Extract the (x, y) coordinate from the center of the cell holding the provided text.  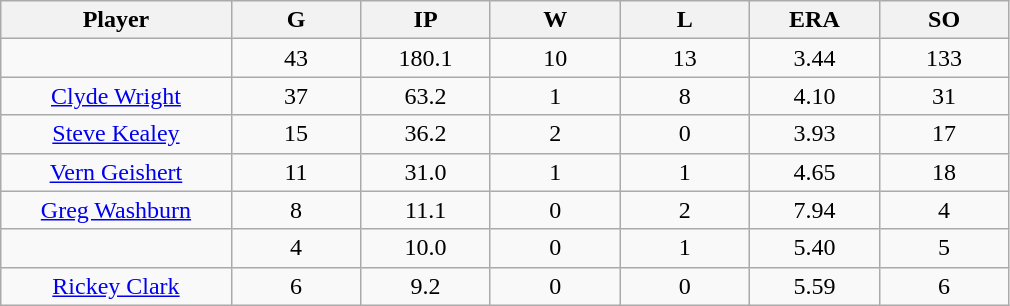
Rickey Clark (116, 286)
Steve Kealey (116, 134)
Vern Geishert (116, 172)
Greg Washburn (116, 210)
43 (296, 58)
36.2 (426, 134)
18 (944, 172)
11 (296, 172)
37 (296, 96)
W (555, 20)
4.65 (815, 172)
IP (426, 20)
10.0 (426, 248)
5 (944, 248)
Player (116, 20)
11.1 (426, 210)
G (296, 20)
4.10 (815, 96)
Clyde Wright (116, 96)
10 (555, 58)
ERA (815, 20)
L (685, 20)
31.0 (426, 172)
3.44 (815, 58)
3.93 (815, 134)
17 (944, 134)
5.59 (815, 286)
180.1 (426, 58)
31 (944, 96)
13 (685, 58)
SO (944, 20)
133 (944, 58)
7.94 (815, 210)
63.2 (426, 96)
5.40 (815, 248)
15 (296, 134)
9.2 (426, 286)
